Return the (x, y) coordinate for the center point of the cell that contains the specified text.  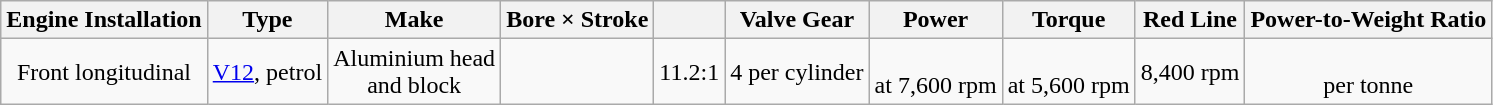
per tonne (1368, 72)
Torque (1068, 20)
at 5,600 rpm (1068, 72)
Engine Installation (104, 20)
Power-to-Weight Ratio (1368, 20)
11.2:1 (690, 72)
Bore × Stroke (578, 20)
Front longitudinal (104, 72)
4 per cylinder (797, 72)
Power (936, 20)
V12, petrol (267, 72)
Make (414, 20)
Valve Gear (797, 20)
Aluminium headand block (414, 72)
Red Line (1190, 20)
Type (267, 20)
at 7,600 rpm (936, 72)
8,400 rpm (1190, 72)
